Capture the cell that displays the provided text and extract its (X, Y) central coordinate. 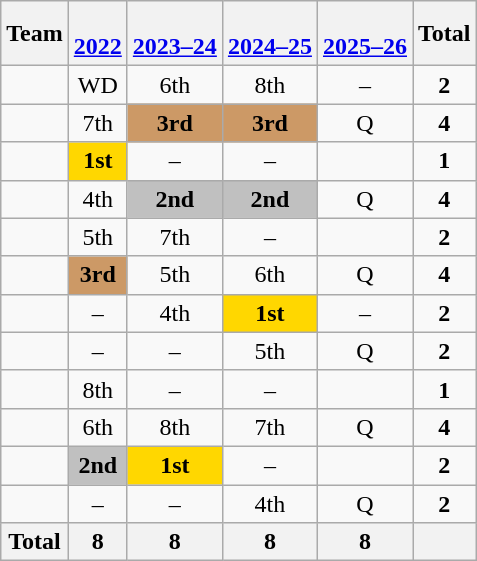
2022 (98, 34)
WD (98, 85)
2023–24 (174, 34)
2024–25 (270, 34)
Team (35, 34)
2025–26 (364, 34)
